Output the [x, y] coordinate of the center of the cell containing the given text.  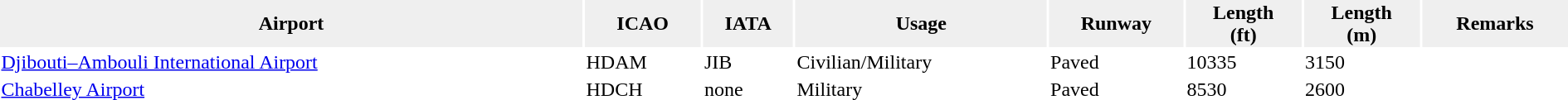
Remarks [1495, 23]
3150 [1361, 62]
Airport [291, 23]
Runway [1117, 23]
Paved [1117, 62]
Djibouti–Ambouli International Airport [291, 62]
IATA [748, 23]
Length(m) [1361, 23]
HDAM [642, 62]
Length(ft) [1243, 23]
JIB [748, 62]
Civilian/Military [921, 62]
Usage [921, 23]
ICAO [642, 23]
10335 [1243, 62]
